Return [X, Y] of the center of cell containing provided text 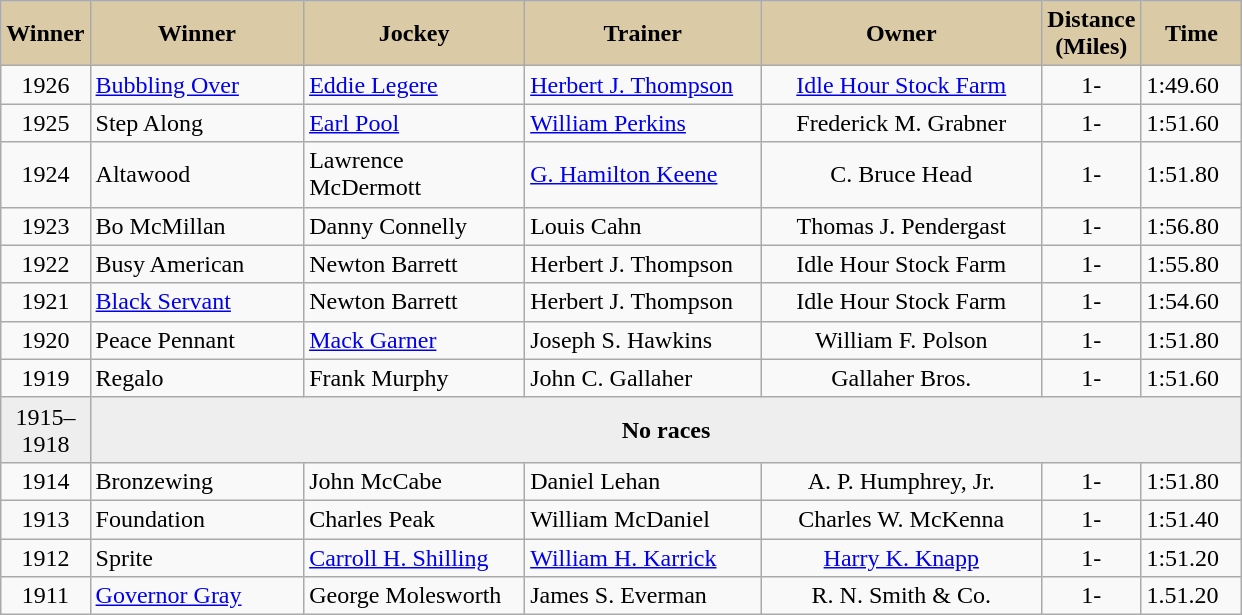
Joseph S. Hawkins [643, 340]
1925 [46, 123]
Peace Pennant [197, 340]
R. N. Smith & Co. [902, 596]
Bronzewing [197, 481]
1912 [46, 557]
Carroll H. Shilling [414, 557]
1:54.60 [1192, 302]
Foundation [197, 519]
James S. Everman [643, 596]
1926 [46, 85]
No races [666, 430]
William Perkins [643, 123]
Daniel Lehan [643, 481]
1:55.80 [1192, 264]
G. Hamilton Keene [643, 174]
1921 [46, 302]
Charles W. McKenna [902, 519]
Governor Gray [197, 596]
1:49.60 [1192, 85]
C. Bruce Head [902, 174]
Charles Peak [414, 519]
Harry K. Knapp [902, 557]
William McDaniel [643, 519]
William H. Karrick [643, 557]
William F. Polson [902, 340]
Bubbling Over [197, 85]
Altawood [197, 174]
Eddie Legere [414, 85]
Bo McMillan [197, 226]
Distance(Miles) [1092, 34]
1:56.80 [1192, 226]
Regalo [197, 378]
Gallaher Bros. [902, 378]
Thomas J. Pendergast [902, 226]
Danny Connelly [414, 226]
John C. Gallaher [643, 378]
A. P. Humphrey, Jr. [902, 481]
Trainer [643, 34]
Owner [902, 34]
Frank Murphy [414, 378]
Step Along [197, 123]
1913 [46, 519]
Busy American [197, 264]
George Molesworth [414, 596]
Lawrence McDermott [414, 174]
1924 [46, 174]
Mack Garner [414, 340]
1:51.20 [1192, 557]
Time [1192, 34]
Sprite [197, 557]
1919 [46, 378]
Earl Pool [414, 123]
Jockey [414, 34]
1.51.20 [1192, 596]
1923 [46, 226]
1920 [46, 340]
1:51.40 [1192, 519]
1915–1918 [46, 430]
1922 [46, 264]
1911 [46, 596]
Louis Cahn [643, 226]
John McCabe [414, 481]
1914 [46, 481]
Frederick M. Grabner [902, 123]
Black Servant [197, 302]
